Find where the given text appears and provide that cell's center as (x, y) coordinate. 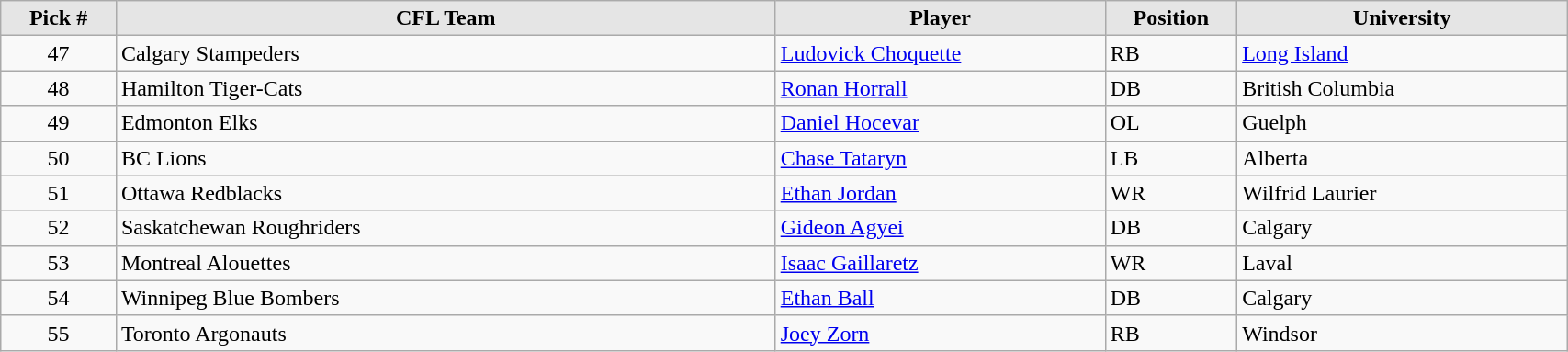
Saskatchewan Roughriders (446, 228)
Edmonton Elks (446, 123)
University (1402, 18)
52 (59, 228)
Guelph (1402, 123)
Long Island (1402, 53)
Ethan Ball (941, 298)
British Columbia (1402, 88)
Toronto Argonauts (446, 333)
53 (59, 263)
Joey Zorn (941, 333)
Position (1171, 18)
Isaac Gaillaretz (941, 263)
Laval (1402, 263)
LB (1171, 158)
CFL Team (446, 18)
Alberta (1402, 158)
Winnipeg Blue Bombers (446, 298)
47 (59, 53)
Daniel Hocevar (941, 123)
Hamilton Tiger-Cats (446, 88)
OL (1171, 123)
51 (59, 193)
Montreal Alouettes (446, 263)
Calgary Stampeders (446, 53)
Ronan Horrall (941, 88)
54 (59, 298)
Gideon Agyei (941, 228)
BC Lions (446, 158)
50 (59, 158)
Ottawa Redblacks (446, 193)
Ludovick Choquette (941, 53)
Wilfrid Laurier (1402, 193)
Ethan Jordan (941, 193)
Chase Tataryn (941, 158)
55 (59, 333)
Pick # (59, 18)
Windsor (1402, 333)
48 (59, 88)
Player (941, 18)
49 (59, 123)
